Return the (x, y) coordinate for the center point of the cell that contains the specified text.  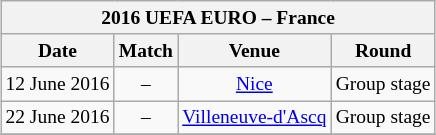
Venue (255, 50)
Round (383, 50)
22 June 2016 (58, 118)
12 June 2016 (58, 84)
Date (58, 50)
Nice (255, 84)
Match (146, 50)
Villeneuve-d'Ascq (255, 118)
2016 UEFA EURO – France (218, 18)
